Locate the cell with the specified text and output its (X, Y) center coordinate. 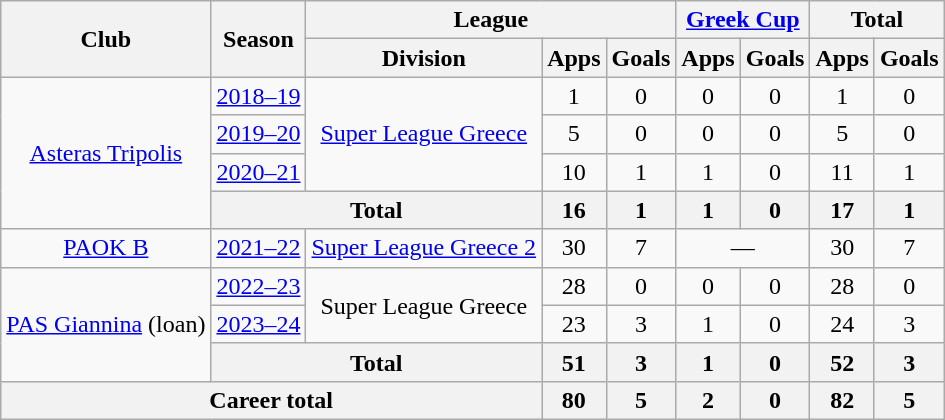
2022–23 (258, 286)
17 (842, 210)
Season (258, 39)
Greek Cup (743, 20)
Super League Greece 2 (424, 248)
PAOK B (106, 248)
Division (424, 58)
24 (842, 324)
2023–24 (258, 324)
2020–21 (258, 172)
16 (574, 210)
2 (708, 400)
2018–19 (258, 96)
League (491, 20)
11 (842, 172)
80 (574, 400)
52 (842, 362)
PAS Giannina (loan) (106, 324)
2021–22 (258, 248)
Asteras Tripolis (106, 153)
Club (106, 39)
51 (574, 362)
23 (574, 324)
— (743, 248)
10 (574, 172)
2019–20 (258, 134)
Career total (272, 400)
82 (842, 400)
